For the text-containing cell, return its midpoint in [x, y] coordinate format. 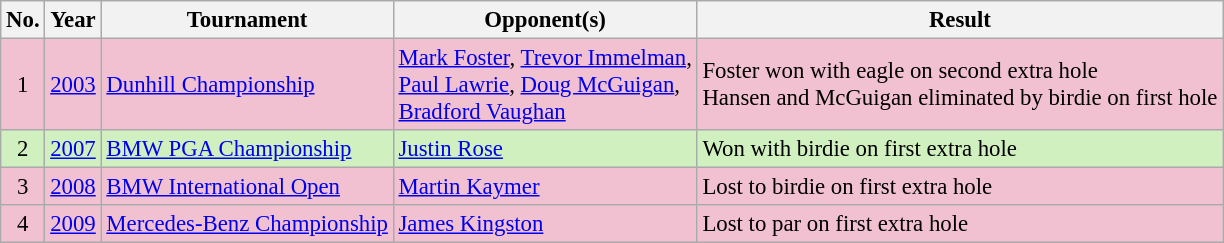
Won with birdie on first extra hole [960, 149]
Martin Kaymer [545, 187]
BMW PGA Championship [247, 149]
BMW International Open [247, 187]
Opponent(s) [545, 20]
Year [73, 20]
Mark Foster, Trevor Immelman, Paul Lawrie, Doug McGuigan, Bradford Vaughan [545, 85]
Justin Rose [545, 149]
Lost to par on first extra hole [960, 224]
4 [23, 224]
2008 [73, 187]
James Kingston [545, 224]
1 [23, 85]
Lost to birdie on first extra hole [960, 187]
Mercedes-Benz Championship [247, 224]
Dunhill Championship [247, 85]
Tournament [247, 20]
2009 [73, 224]
No. [23, 20]
2 [23, 149]
Result [960, 20]
Foster won with eagle on second extra holeHansen and McGuigan eliminated by birdie on first hole [960, 85]
2007 [73, 149]
3 [23, 187]
2003 [73, 85]
